Search for the cell housing the specified text and yield its [x, y] center coordinate. 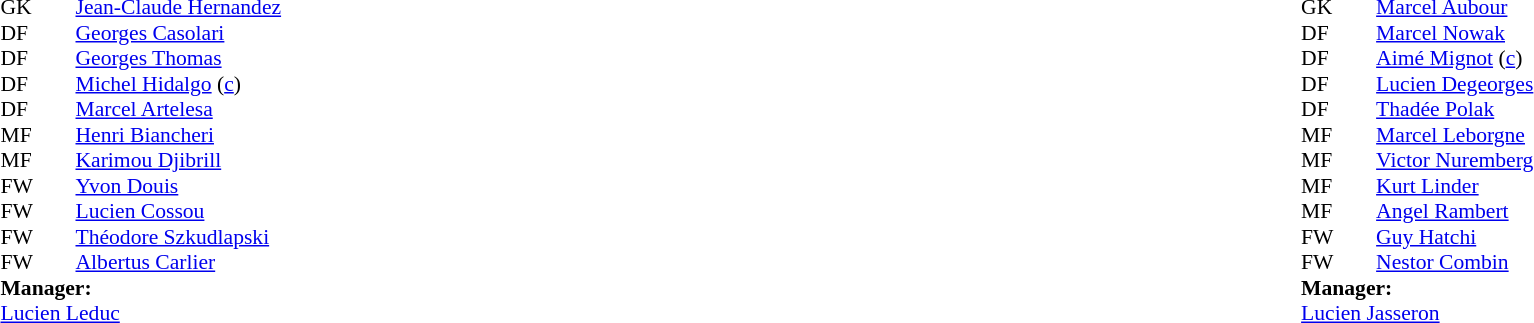
Henri Biancheri [179, 135]
Marcel Artelesa [179, 109]
Marcel Nowak [1454, 33]
Théodore Szkudlapski [179, 237]
Yvon Douis [179, 186]
Aimé Mignot (c) [1454, 59]
Kurt Linder [1454, 186]
Albertus Carlier [179, 263]
Nestor Combin [1454, 263]
Lucien Degeorges [1454, 84]
Georges Casolari [179, 33]
Guy Hatchi [1454, 237]
Michel Hidalgo (c) [179, 84]
Marcel Leborgne [1454, 135]
Angel Rambert [1454, 211]
Karimou Djibrill [179, 161]
Victor Nuremberg [1454, 161]
Lucien Cossou [179, 211]
Thadée Polak [1454, 109]
Georges Thomas [179, 59]
